Return the (x, y) coordinate for the center point of the cell that contains the specified text.  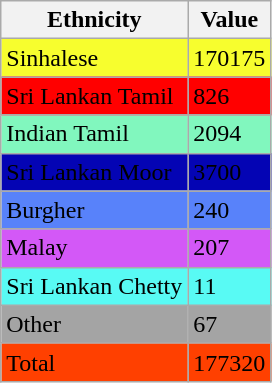
240 (230, 210)
Sinhalese (94, 58)
Sri Lankan Moor (94, 172)
Other (94, 324)
11 (230, 286)
170175 (230, 58)
Total (94, 362)
2094 (230, 134)
67 (230, 324)
Sri Lankan Chetty (94, 286)
207 (230, 248)
Sri Lankan Tamil (94, 96)
Burgher (94, 210)
Indian Tamil (94, 134)
3700 (230, 172)
Ethnicity (94, 20)
177320 (230, 362)
Value (230, 20)
826 (230, 96)
Malay (94, 248)
